Find where the given text appears and provide that cell's center as (x, y) coordinate. 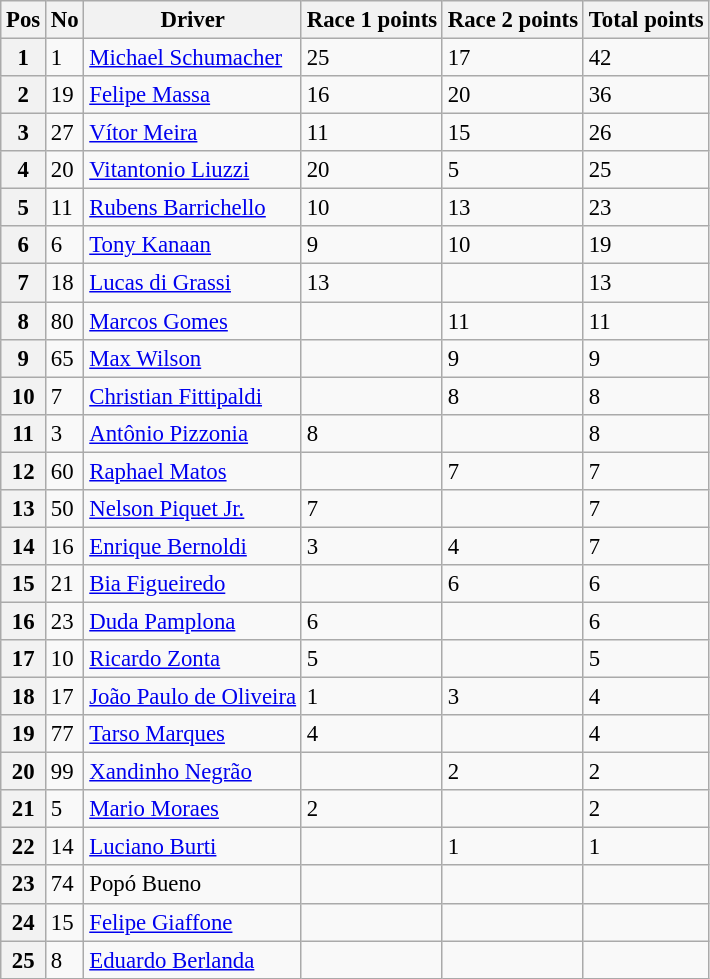
Luciano Burti (192, 847)
26 (646, 133)
Bia Figueiredo (192, 584)
36 (646, 95)
Max Wilson (192, 358)
65 (65, 358)
74 (65, 885)
Rubens Barrichello (192, 208)
Michael Schumacher (192, 58)
60 (65, 471)
Vítor Meira (192, 133)
77 (65, 734)
50 (65, 509)
22 (24, 847)
Lucas di Grassi (192, 283)
Felipe Giaffone (192, 922)
Felipe Massa (192, 95)
27 (65, 133)
Vitantonio Liuzzi (192, 170)
Antônio Pizzonia (192, 433)
Xandinho Negrão (192, 772)
Christian Fittipaldi (192, 396)
Raphael Matos (192, 471)
Eduardo Berlanda (192, 960)
Driver (192, 20)
99 (65, 772)
24 (24, 922)
42 (646, 58)
Enrique Bernoldi (192, 546)
Tarso Marques (192, 734)
Marcos Gomes (192, 321)
Race 2 points (512, 20)
Tony Kanaan (192, 245)
Race 1 points (372, 20)
No (65, 20)
João Paulo de Oliveira (192, 697)
Pos (24, 20)
12 (24, 471)
Nelson Piquet Jr. (192, 509)
Total points (646, 20)
Popó Bueno (192, 885)
80 (65, 321)
Mario Moraes (192, 809)
Duda Pamplona (192, 621)
Ricardo Zonta (192, 659)
